Find where the given text appears and provide that cell's center as [x, y] coordinate. 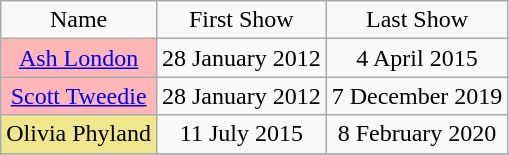
Scott Tweedie [79, 96]
Olivia Phyland [79, 134]
7 December 2019 [417, 96]
8 February 2020 [417, 134]
Name [79, 20]
Ash London [79, 58]
First Show [241, 20]
Last Show [417, 20]
11 July 2015 [241, 134]
4 April 2015 [417, 58]
